Determine the [x, y] coordinate at the center of the cell enclosing the given text.  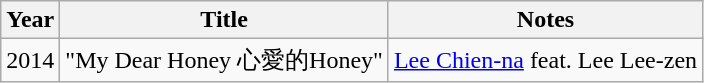
Notes [545, 20]
2014 [30, 60]
Title [224, 20]
"My Dear Honey 心愛的Honey" [224, 60]
Year [30, 20]
Lee Chien-na feat. Lee Lee-zen [545, 60]
